Return (x, y) of the center of cell containing provided text 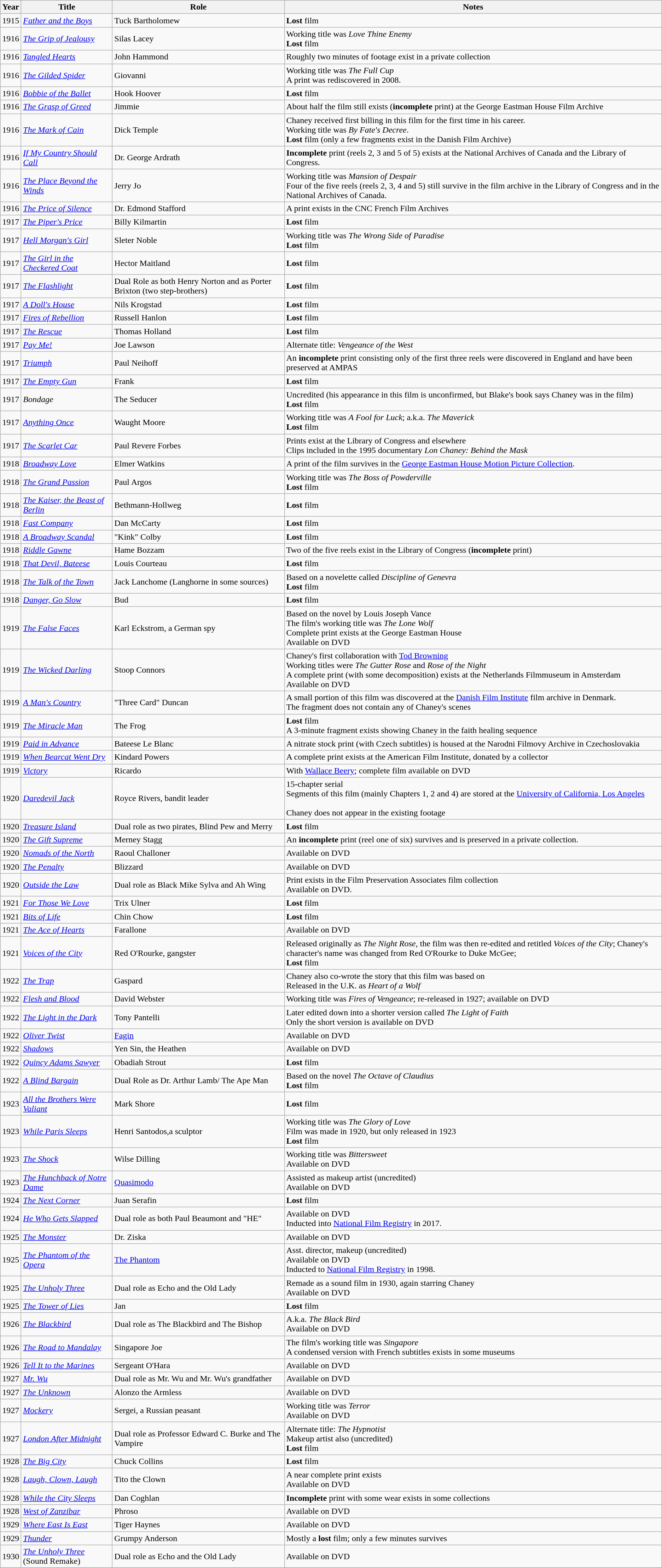
Dr. George Ardrath (198, 158)
Nils Krogstad (198, 304)
The Big City (67, 1461)
The Kaiser, the Beast of Berlin (67, 505)
Singapore Joe (198, 1347)
Lost filmA 3-minute fragment exists showing Chaney in the faith healing sequence (473, 726)
The Hunchback of Notre Dame (67, 1182)
Flesh and Blood (67, 999)
Working title was A Fool for Luck; a.k.a. The MaverickLost film (473, 422)
London After Midnight (67, 1438)
Mostly a lost film; only a few minutes survives (473, 1538)
A near complete print existsAvailable on DVD (473, 1480)
Billy Kilmartin (198, 222)
Obadiah Strout (198, 1062)
Tony Pantelli (198, 1017)
Dual Role as both Henry Norton and as Porter Brixton (two step-brothers) (198, 286)
Jack Lanchome (Langhorne in some sources) (198, 582)
Frank (198, 381)
Sergei, a Russian peasant (198, 1410)
Farallone (198, 930)
The Miracle Man (67, 726)
The Road to Mandalay (67, 1347)
Russell Hanlon (198, 318)
Gaspard (198, 981)
Broadway Love (67, 464)
Father and the Boys (67, 21)
Dual Role as Dr. Arthur Lamb/ The Ape Man (198, 1081)
Notes (473, 7)
Tito the Clown (198, 1480)
Mockery (67, 1410)
Mark Shore (198, 1103)
Working title was BittersweetAvailable on DVD (473, 1159)
Ricardo (198, 771)
Roughly two minutes of footage exist in a private collection (473, 57)
Mr. Wu (67, 1379)
Prints exist at the Library of Congress and elsewhere Clips included in the 1995 documentary Lon Chaney: Behind the Mask (473, 446)
The Price of Silence (67, 208)
The Girl in the Checkered Coat (67, 263)
The Grasp of Greed (67, 107)
Blizzard (198, 867)
Remade as a sound film in 1930, again starring ChaneyAvailable on DVD (473, 1288)
Tuck Bartholomew (198, 21)
Hook Hoover (198, 93)
Karl Eckstrom, a German spy (198, 628)
Dual role as both Paul Beaumont and "HE" (198, 1219)
The Shock (67, 1159)
Working title was The Boss of PowdervilleLost film (473, 482)
Based on a novelette called Discipline of GenevraLost film (473, 582)
The Grand Passion (67, 482)
Kindard Powers (198, 757)
Hector Maitland (198, 263)
Uncredited (his appearance in this film is unconfirmed, but Blake's book says Chaney was in the film)Lost film (473, 400)
Phroso (198, 1511)
Danger, Go Slow (67, 600)
Dr. Edmond Stafford (198, 208)
Year (11, 7)
Anything Once (67, 422)
The Wicked Darling (67, 670)
Bud (198, 600)
Elmer Watkins (198, 464)
A nitrate stock print (with Czech subtitles) is housed at the Narodni Filmovy Archive in Czechoslovakia (473, 744)
Yen Sin, the Heathen (198, 1049)
The Frog (198, 726)
Dick Temple (198, 130)
Shadows (67, 1049)
Chaney also co-wrote the story that this film was based on Released in the U.K. as Heart of a Wolf (473, 981)
Sergeant O'Hara (198, 1365)
Fast Company (67, 523)
Bateese Le Blanc (198, 744)
The Monster (67, 1237)
Thunder (67, 1538)
Quasimodo (198, 1182)
Jimmie (198, 107)
The Talk of the Town (67, 582)
Thomas Holland (198, 331)
A complete print exists at the American Film Institute, donated by a collector (473, 757)
A Man's Country (67, 702)
The Gilded Spider (67, 75)
Tiger Haynes (198, 1525)
He Who Gets Slapped (67, 1219)
While the City Sleeps (67, 1498)
Wilse Dilling (198, 1159)
Joe Lawson (198, 345)
The Gift Supreme (67, 840)
Dual role as Black Mike Sylva and Ah Wing (198, 885)
The Unholy Three (67, 1288)
Alternate title: The HypnotistMakeup artist also (uncredited)Lost film (473, 1438)
Working title was Love Thine Enemy Lost film (473, 39)
The Unholy Three (Sound Remake) (67, 1557)
Chin Chow (198, 917)
Alonzo the Armless (198, 1392)
West of Zanzibar (67, 1511)
Paul Neihoff (198, 363)
For Those We Love (67, 903)
1915 (11, 21)
Triumph (67, 363)
Bits of Life (67, 917)
The Next Corner (67, 1201)
Merney Stagg (198, 840)
The Flashlight (67, 286)
Stoop Connors (198, 670)
The Scarlet Car (67, 446)
Bondage (67, 400)
The Empty Gun (67, 381)
Assisted as makeup artist (uncredited) Available on DVD (473, 1182)
Paid in Advance (67, 744)
Quincy Adams Sawyer (67, 1062)
A Doll's House (67, 304)
The Phantom of the Opera (67, 1260)
Trix Ulner (198, 903)
The Seducer (198, 400)
Paul Revere Forbes (198, 446)
Dual role as two pirates, Blind Pew and Merry (198, 826)
1930 (11, 1557)
Jan (198, 1306)
The film's working title was SingaporeA condensed version with French subtitles exists in some museums (473, 1347)
Dual role as Mr. Wu and Mr. Wu's grandfather (198, 1379)
A print of the film survives in the George Eastman House Motion Picture Collection. (473, 464)
Treasure Island (67, 826)
The Phantom (198, 1260)
Nomads of the North (67, 853)
"Kink" Colby (198, 536)
When Bearcat Went Dry (67, 757)
Giovanni (198, 75)
A.k.a. The Black BirdAvailable on DVD (473, 1324)
Outside the Law (67, 885)
Dual role as The Blackbird and The Bishop (198, 1324)
Based on the novel The Octave of ClaudiusLost film (473, 1081)
Dan McCarty (198, 523)
John Hammond (198, 57)
A small portion of this film was discovered at the Danish Film Institute film archive in Denmark.The fragment does not contain any of Chaney's scenes (473, 702)
Incomplete print with some wear exists in some collections (473, 1498)
Dual role as Professor Edward C. Burke and The Vampire (198, 1438)
Title (67, 7)
Working title was TerrorAvailable on DVD (473, 1410)
Bethmann-Hollweg (198, 505)
Pay Me! (67, 345)
The Rescue (67, 331)
Voices of the City (67, 953)
Available on DVD Inducted into National Film Registry in 2017. (473, 1219)
The Piper's Price (67, 222)
David Webster (198, 999)
About half the film still exists (incomplete print) at the George Eastman House Film Archive (473, 107)
Laugh, Clown, Laugh (67, 1480)
Henri Santodos,a sculptor (198, 1131)
That Devil, Bateese (67, 564)
Print exists in the Film Preservation Associates film collectionAvailable on DVD. (473, 885)
Hame Bozzam (198, 550)
Fagin (198, 1035)
Oliver Twist (67, 1035)
A print exists in the CNC French Film Archives (473, 208)
The False Faces (67, 628)
A Broadway Scandal (67, 536)
Working title was The Wrong Side of ParadiseLost film (473, 240)
The Place Beyond the Winds (67, 185)
Asst. director, makeup (uncredited)Available on DVDInducted to National Film Registry in 1998. (473, 1260)
Red O'Rourke, gangster (198, 953)
Royce Rivers, bandit leader (198, 798)
Dr. Ziska (198, 1237)
The Tower of Lies (67, 1306)
Jerry Jo (198, 185)
The Unknown (67, 1392)
Raoul Challoner (198, 853)
An incomplete print (reel one of six) survives and is preserved in a private collection. (473, 840)
Fires of Rebellion (67, 318)
A Blind Bargain (67, 1081)
Sleter Noble (198, 240)
Working title was The Glory of LoveFilm was made in 1920, but only released in 1923Lost film (473, 1131)
Chuck Collins (198, 1461)
Victory (67, 771)
"Three Card" Duncan (198, 702)
Tangled Hearts (67, 57)
Where East Is East (67, 1525)
The Ace of Hearts (67, 930)
Alternate title: Vengeance of the West (473, 345)
Dan Coghlan (198, 1498)
Working title was Fires of Vengeance; re-released in 1927; available on DVD (473, 999)
The Mark of Cain (67, 130)
Two of the five reels exist in the Library of Congress (incomplete print) (473, 550)
Based on the novel by Louis Joseph VanceThe film's working title was The Lone WolfComplete print exists at the George Eastman HouseAvailable on DVD (473, 628)
Grumpy Anderson (198, 1538)
Tell It to the Marines (67, 1365)
Bobbie of the Ballet (67, 93)
An incomplete print consisting only of the first three reels were discovered in England and have been preserved at AMPAS (473, 363)
All the Brothers Were Valiant (67, 1103)
Riddle Gawne (67, 550)
Louis Courteau (198, 564)
The Penalty (67, 867)
Later edited down into a shorter version called The Light of FaithOnly the short version is available on DVD (473, 1017)
While Paris Sleeps (67, 1131)
Role (198, 7)
Waught Moore (198, 422)
Paul Argos (198, 482)
Daredevil Jack (67, 798)
The Trap (67, 981)
If My Country Should Call (67, 158)
Incomplete print (reels 2, 3 and 5 of 5) exists at the National Archives of Canada and the Library of Congress. (473, 158)
The Grip of Jealousy (67, 39)
Juan Serafin (198, 1201)
The Blackbird (67, 1324)
Working title was The Full CupA print was rediscovered in 2008. (473, 75)
Silas Lacey (198, 39)
With Wallace Beery; complete film available on DVD (473, 771)
Hell Morgan's Girl (67, 240)
The Light in the Dark (67, 1017)
